Return the (X, Y) coordinate for the center point of the cell that contains the specified text.  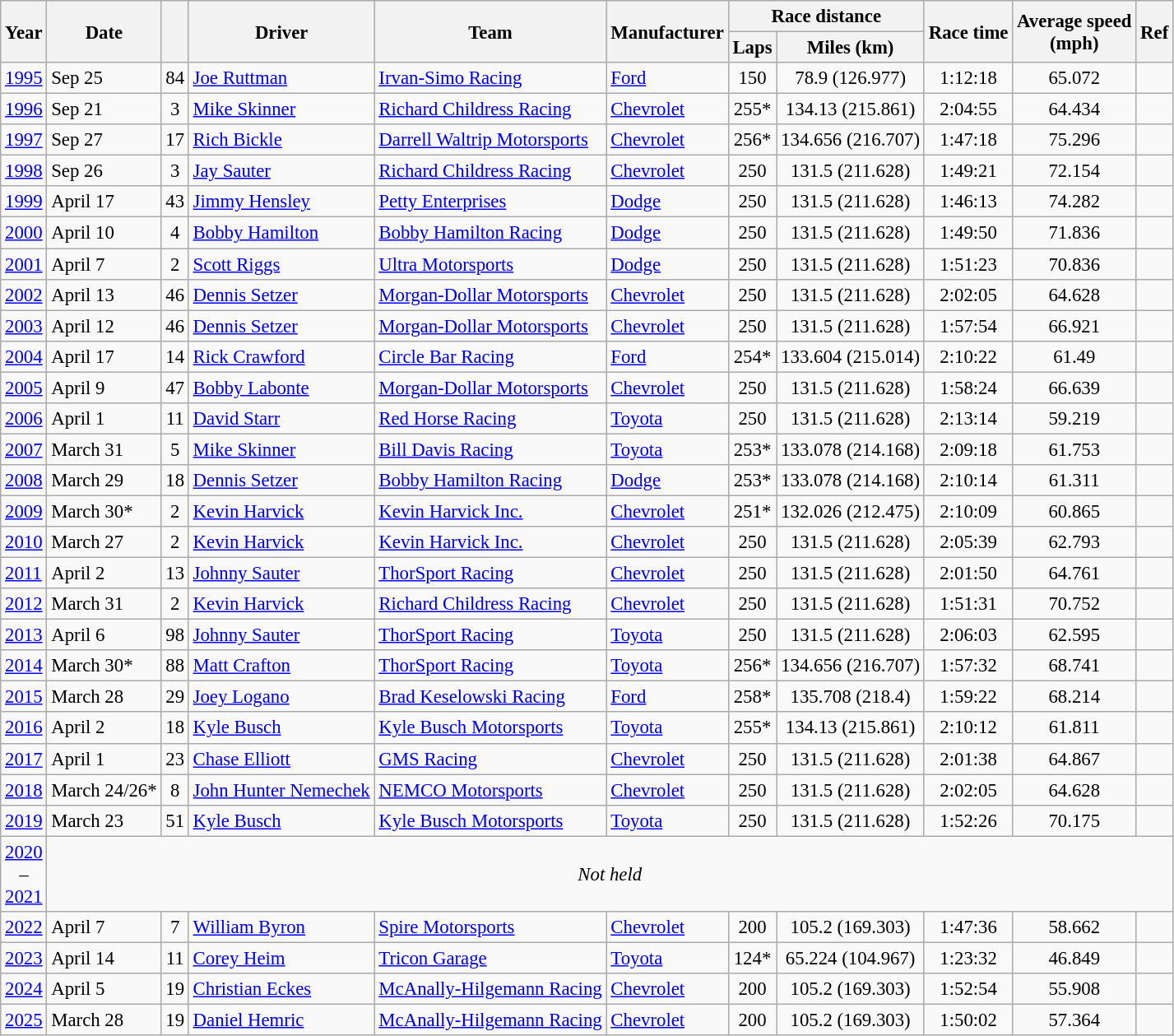
Year (24, 31)
1:59:22 (968, 697)
1:47:36 (968, 927)
251* (752, 511)
1:46:13 (968, 202)
March 27 (104, 542)
Bobby Labonte (281, 388)
66.921 (1074, 326)
64.867 (1074, 759)
2:10:09 (968, 511)
43 (174, 202)
Irvan-Simo Racing (490, 78)
2022 (24, 927)
62.595 (1074, 635)
58.662 (1074, 927)
1:23:32 (968, 958)
Manufacturer (667, 31)
1995 (24, 78)
68.741 (1074, 666)
2015 (24, 697)
Date (104, 31)
59.219 (1074, 419)
2025 (24, 1020)
1:58:24 (968, 388)
April 13 (104, 295)
2024 (24, 989)
April 6 (104, 635)
150 (752, 78)
Scott Riggs (281, 264)
Bobby Hamilton (281, 233)
1:52:54 (968, 989)
68.214 (1074, 697)
1997 (24, 140)
Average speed(mph) (1074, 31)
Sep 26 (104, 171)
2014 (24, 666)
2017 (24, 759)
2007 (24, 449)
2018 (24, 790)
2013 (24, 635)
17 (174, 140)
70.752 (1074, 604)
258* (752, 697)
8 (174, 790)
66.639 (1074, 388)
88 (174, 666)
Brad Keselowski Racing (490, 697)
65.072 (1074, 78)
5 (174, 449)
Joe Ruttman (281, 78)
Sep 25 (104, 78)
72.154 (1074, 171)
Rick Crawford (281, 356)
2010 (24, 542)
Team (490, 31)
Miles (km) (851, 48)
Chase Elliott (281, 759)
2023 (24, 958)
Race time (968, 31)
William Byron (281, 927)
1:50:02 (968, 1020)
April 14 (104, 958)
Joey Logano (281, 697)
1:51:31 (968, 604)
1:12:18 (968, 78)
2009 (24, 511)
23 (174, 759)
71.836 (1074, 233)
Red Horse Racing (490, 419)
1996 (24, 109)
47 (174, 388)
65.224 (104.967) (851, 958)
March 24/26* (104, 790)
61.49 (1074, 356)
April 5 (104, 989)
2020 – 2021 (24, 874)
2000 (24, 233)
1:57:54 (968, 326)
2019 (24, 820)
Jay Sauter (281, 171)
29 (174, 697)
60.865 (1074, 511)
84 (174, 78)
March 23 (104, 820)
Circle Bar Racing (490, 356)
David Starr (281, 419)
March 29 (104, 481)
61.753 (1074, 449)
Christian Eckes (281, 989)
April 9 (104, 388)
14 (174, 356)
135.708 (218.4) (851, 697)
7 (174, 927)
Petty Enterprises (490, 202)
133.604 (215.014) (851, 356)
2:04:55 (968, 109)
51 (174, 820)
April 12 (104, 326)
2016 (24, 728)
62.793 (1074, 542)
124* (752, 958)
74.282 (1074, 202)
2:13:14 (968, 419)
64.434 (1074, 109)
2:05:39 (968, 542)
2003 (24, 326)
78.9 (126.977) (851, 78)
61.311 (1074, 481)
Sep 21 (104, 109)
Sep 27 (104, 140)
57.364 (1074, 1020)
Race distance (826, 16)
1:49:50 (968, 233)
2008 (24, 481)
2006 (24, 419)
2:10:22 (968, 356)
2:01:38 (968, 759)
Daniel Hemric (281, 1020)
70.836 (1074, 264)
Darrell Waltrip Motorsports (490, 140)
98 (174, 635)
1:57:32 (968, 666)
John Hunter Nemechek (281, 790)
1:52:26 (968, 820)
2005 (24, 388)
13 (174, 574)
2:09:18 (968, 449)
2:10:12 (968, 728)
Laps (752, 48)
1:51:23 (968, 264)
Matt Crafton (281, 666)
Rich Bickle (281, 140)
1:49:21 (968, 171)
2001 (24, 264)
2004 (24, 356)
46.849 (1074, 958)
1998 (24, 171)
2:06:03 (968, 635)
Ref (1155, 31)
Not held (610, 874)
70.175 (1074, 820)
2012 (24, 604)
61.811 (1074, 728)
2:01:50 (968, 574)
64.761 (1074, 574)
2011 (24, 574)
254* (752, 356)
Spire Motorsports (490, 927)
132.026 (212.475) (851, 511)
Jimmy Hensley (281, 202)
NEMCO Motorsports (490, 790)
1:47:18 (968, 140)
75.296 (1074, 140)
Bill Davis Racing (490, 449)
2002 (24, 295)
Tricon Garage (490, 958)
Corey Heim (281, 958)
Driver (281, 31)
4 (174, 233)
April 10 (104, 233)
2:10:14 (968, 481)
1999 (24, 202)
55.908 (1074, 989)
GMS Racing (490, 759)
Ultra Motorsports (490, 264)
